Find where the given text appears and provide that cell's center as (X, Y) coordinate. 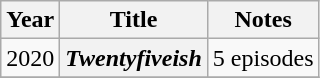
Year (30, 20)
Twentyfiveish (134, 58)
Notes (263, 20)
2020 (30, 58)
5 episodes (263, 58)
Title (134, 20)
